Output the (X, Y) coordinate of the center of the cell containing the given text.  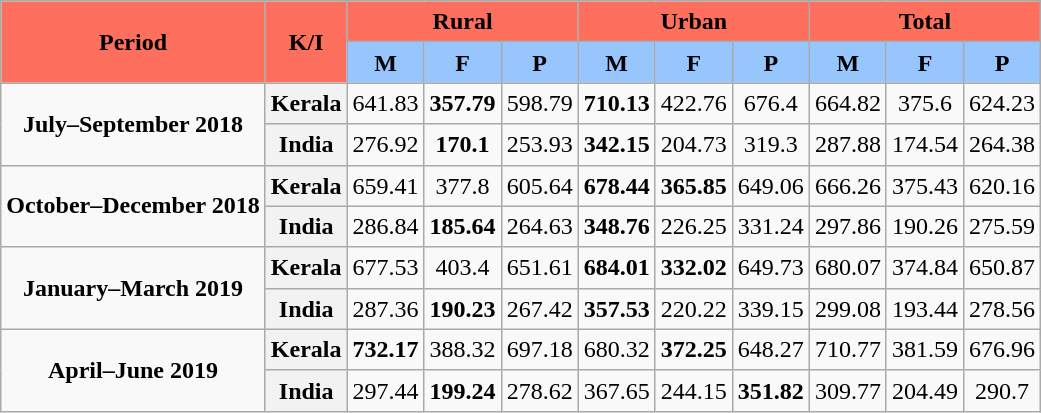
299.08 (848, 308)
422.76 (694, 104)
253.93 (540, 144)
264.38 (1002, 144)
Rural (462, 22)
624.23 (1002, 104)
331.24 (770, 226)
620.16 (1002, 186)
641.83 (386, 104)
732.17 (386, 350)
276.92 (386, 144)
372.25 (694, 350)
351.82 (770, 390)
278.56 (1002, 308)
244.15 (694, 390)
Urban (694, 22)
286.84 (386, 226)
264.63 (540, 226)
659.41 (386, 186)
375.43 (924, 186)
649.73 (770, 268)
190.23 (462, 308)
297.44 (386, 390)
309.77 (848, 390)
July–September 2018 (134, 124)
287.36 (386, 308)
204.49 (924, 390)
332.02 (694, 268)
April–June 2019 (134, 370)
676.96 (1002, 350)
290.7 (1002, 390)
648.27 (770, 350)
287.88 (848, 144)
Total (924, 22)
Period (134, 42)
677.53 (386, 268)
381.59 (924, 350)
275.59 (1002, 226)
October–December 2018 (134, 206)
204.73 (694, 144)
193.44 (924, 308)
226.25 (694, 226)
170.1 (462, 144)
676.4 (770, 104)
678.44 (616, 186)
January–March 2019 (134, 288)
697.18 (540, 350)
174.54 (924, 144)
278.62 (540, 390)
297.86 (848, 226)
375.6 (924, 104)
185.64 (462, 226)
190.26 (924, 226)
342.15 (616, 144)
710.77 (848, 350)
666.26 (848, 186)
357.79 (462, 104)
680.07 (848, 268)
199.24 (462, 390)
365.85 (694, 186)
377.8 (462, 186)
403.4 (462, 268)
357.53 (616, 308)
650.87 (1002, 268)
220.22 (694, 308)
680.32 (616, 350)
684.01 (616, 268)
367.65 (616, 390)
319.3 (770, 144)
649.06 (770, 186)
651.61 (540, 268)
348.76 (616, 226)
K/I (306, 42)
267.42 (540, 308)
388.32 (462, 350)
339.15 (770, 308)
605.64 (540, 186)
710.13 (616, 104)
664.82 (848, 104)
374.84 (924, 268)
598.79 (540, 104)
